Search for the cell housing the specified text and yield its (x, y) center coordinate. 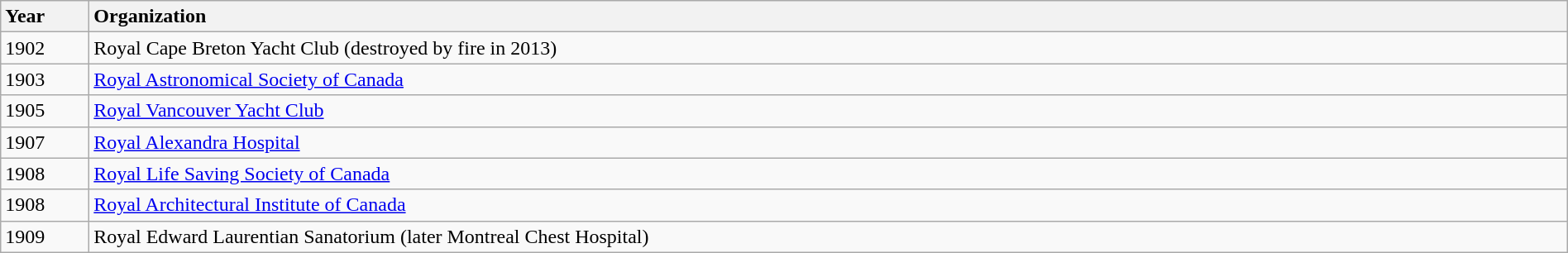
Royal Cape Breton Yacht Club (destroyed by fire in 2013) (829, 48)
1909 (45, 236)
1903 (45, 79)
1905 (45, 111)
Year (45, 17)
Royal Alexandra Hospital (829, 142)
1907 (45, 142)
Royal Architectural Institute of Canada (829, 205)
Organization (829, 17)
Royal Astronomical Society of Canada (829, 79)
Royal Edward Laurentian Sanatorium (later Montreal Chest Hospital) (829, 236)
Royal Vancouver Yacht Club (829, 111)
1902 (45, 48)
Royal Life Saving Society of Canada (829, 174)
